Locate the cell with the specified text and output its (X, Y) center coordinate. 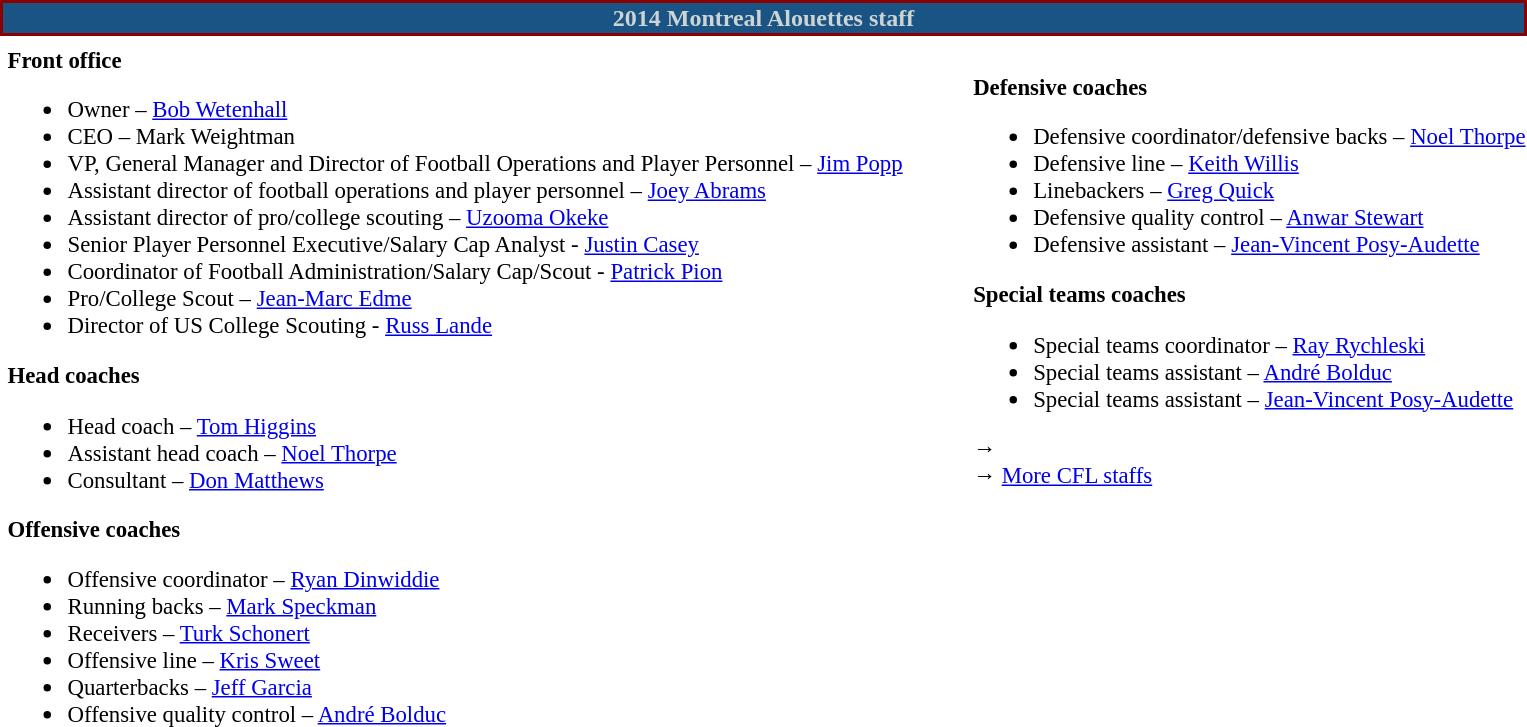
2014 Montreal Alouettes staff (764, 18)
